Pinpoint the cell where the given text exists, returning its [X, Y] midpoint coordinate. 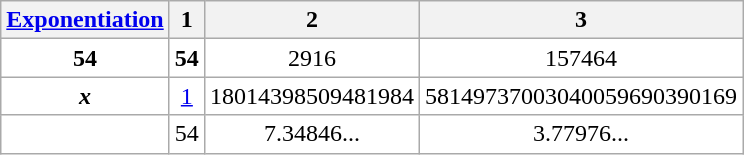
18014398509481984 [312, 96]
157464 [580, 58]
Exponentiation [86, 20]
x [86, 96]
58149737003040059690390169 [580, 96]
2 [312, 20]
3 [580, 20]
7.34846... [312, 134]
2916 [312, 58]
3.77976... [580, 134]
